Output the (x, y) coordinate of the center of the cell containing the given text.  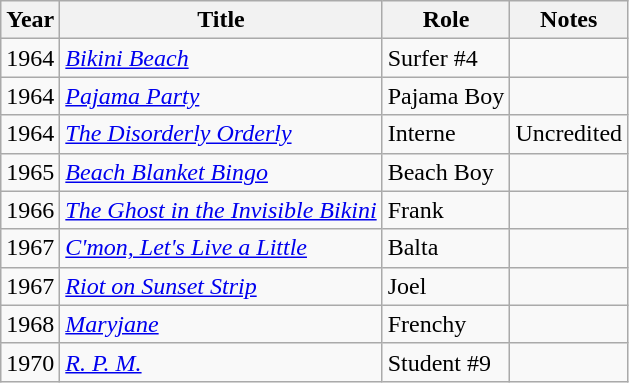
Beach Blanket Bingo (221, 172)
Role (446, 20)
Notes (569, 20)
1970 (30, 362)
Pajama Party (221, 96)
Surfer #4 (446, 58)
1965 (30, 172)
Riot on Sunset Strip (221, 286)
Maryjane (221, 324)
R. P. M. (221, 362)
Interne (446, 134)
Bikini Beach (221, 58)
C'mon, Let's Live a Little (221, 248)
Frenchy (446, 324)
Balta (446, 248)
Title (221, 20)
The Ghost in the Invisible Bikini (221, 210)
The Disorderly Orderly (221, 134)
Pajama Boy (446, 96)
Frank (446, 210)
Beach Boy (446, 172)
1968 (30, 324)
Uncredited (569, 134)
1966 (30, 210)
Student #9 (446, 362)
Joel (446, 286)
Year (30, 20)
